Output the [X, Y] coordinate of the center of the cell containing the given text.  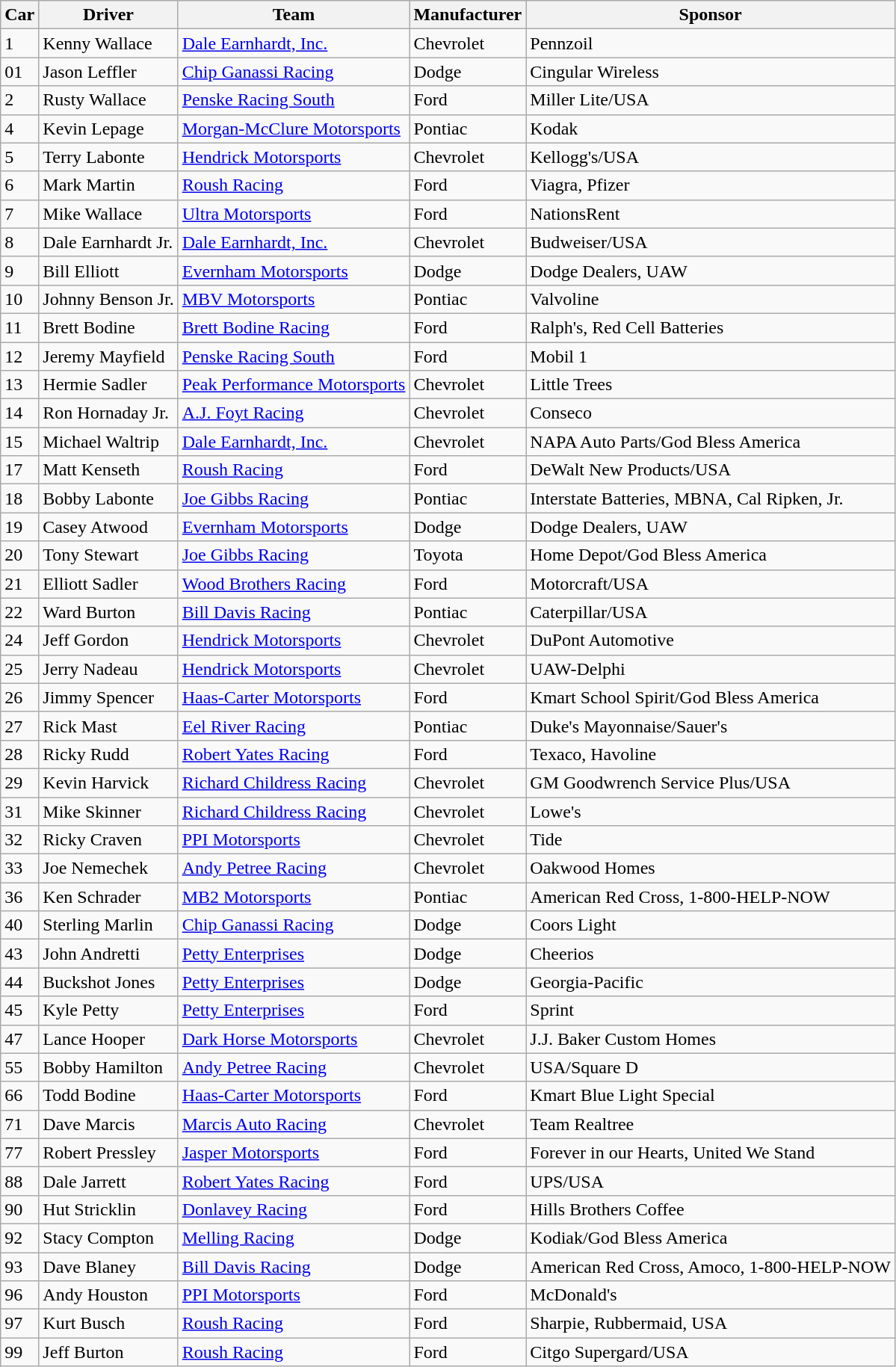
43 [19, 954]
31 [19, 811]
4 [19, 129]
Dark Horse Motorsports [294, 1039]
Lance Hooper [108, 1039]
Coors Light [711, 925]
Jeff Gordon [108, 641]
Manufacturer [468, 15]
Cheerios [711, 954]
Kodiak/God Bless America [711, 1238]
UPS/USA [711, 1181]
90 [19, 1209]
Joe Nemechek [108, 868]
Georgia-Pacific [711, 982]
88 [19, 1181]
Ron Hornaday Jr. [108, 413]
Kmart School Spirit/God Bless America [711, 697]
Tony Stewart [108, 555]
Casey Atwood [108, 527]
Oakwood Homes [711, 868]
Caterpillar/USA [711, 612]
Conseco [711, 413]
Kyle Petty [108, 1010]
55 [19, 1067]
9 [19, 271]
Buckshot Jones [108, 982]
19 [19, 527]
Viagra, Pfizer [711, 185]
17 [19, 470]
DuPont Automotive [711, 641]
UAW-Delphi [711, 669]
Brett Bodine [108, 327]
Mobil 1 [711, 357]
GM Goodwrench Service Plus/USA [711, 783]
Todd Bodine [108, 1096]
6 [19, 185]
28 [19, 754]
26 [19, 697]
93 [19, 1267]
Bobby Hamilton [108, 1067]
2 [19, 100]
99 [19, 1352]
Interstate Batteries, MBNA, Cal Ripken, Jr. [711, 499]
29 [19, 783]
Elliott Sadler [108, 584]
Ken Schrader [108, 897]
Ricky Craven [108, 840]
American Red Cross, 1-800-HELP-NOW [711, 897]
Michael Waltrip [108, 442]
Ralph's, Red Cell Batteries [711, 327]
Texaco, Havoline [711, 754]
Marcis Auto Racing [294, 1124]
Donlavey Racing [294, 1209]
15 [19, 442]
32 [19, 840]
American Red Cross, Amoco, 1-800-HELP-NOW [711, 1267]
Morgan-McClure Motorsports [294, 129]
40 [19, 925]
Miller Lite/USA [711, 100]
Jeremy Mayfield [108, 357]
Jasper Motorsports [294, 1152]
NAPA Auto Parts/God Bless America [711, 442]
24 [19, 641]
Kmart Blue Light Special [711, 1096]
20 [19, 555]
18 [19, 499]
Melling Racing [294, 1238]
Ricky Rudd [108, 754]
Stacy Compton [108, 1238]
47 [19, 1039]
Dale Earnhardt Jr. [108, 242]
Mike Wallace [108, 214]
Bobby Labonte [108, 499]
Bill Elliott [108, 271]
13 [19, 385]
92 [19, 1238]
USA/Square D [711, 1067]
21 [19, 584]
Hermie Sadler [108, 385]
Home Depot/God Bless America [711, 555]
Terry Labonte [108, 157]
8 [19, 242]
Forever in our Hearts, United We Stand [711, 1152]
Ward Burton [108, 612]
Toyota [468, 555]
Kellogg's/USA [711, 157]
Duke's Mayonnaise/Sauer's [711, 726]
Mark Martin [108, 185]
Cingular Wireless [711, 72]
Kodak [711, 129]
Rick Mast [108, 726]
Valvoline [711, 299]
Kenny Wallace [108, 43]
Citgo Supergard/USA [711, 1352]
J.J. Baker Custom Homes [711, 1039]
Tide [711, 840]
Mike Skinner [108, 811]
66 [19, 1096]
7 [19, 214]
Jeff Burton [108, 1352]
Wood Brothers Racing [294, 584]
Sponsor [711, 15]
DeWalt New Products/USA [711, 470]
Sterling Marlin [108, 925]
Car [19, 15]
Kevin Harvick [108, 783]
Dave Marcis [108, 1124]
Jason Leffler [108, 72]
Pennzoil [711, 43]
11 [19, 327]
Jerry Nadeau [108, 669]
Andy Houston [108, 1295]
Eel River Racing [294, 726]
97 [19, 1324]
36 [19, 897]
Budweiser/USA [711, 242]
22 [19, 612]
Sprint [711, 1010]
John Andretti [108, 954]
33 [19, 868]
12 [19, 357]
96 [19, 1295]
Hills Brothers Coffee [711, 1209]
Sharpie, Rubbermaid, USA [711, 1324]
27 [19, 726]
25 [19, 669]
Kurt Busch [108, 1324]
14 [19, 413]
Matt Kenseth [108, 470]
77 [19, 1152]
Johnny Benson Jr. [108, 299]
Ultra Motorsports [294, 214]
44 [19, 982]
Rusty Wallace [108, 100]
45 [19, 1010]
Team Realtree [711, 1124]
Brett Bodine Racing [294, 327]
Robert Pressley [108, 1152]
Little Trees [711, 385]
10 [19, 299]
Dave Blaney [108, 1267]
5 [19, 157]
1 [19, 43]
MBV Motorsports [294, 299]
A.J. Foyt Racing [294, 413]
Jimmy Spencer [108, 697]
NationsRent [711, 214]
01 [19, 72]
Peak Performance Motorsports [294, 385]
Lowe's [711, 811]
Motorcraft/USA [711, 584]
Driver [108, 15]
McDonald's [711, 1295]
MB2 Motorsports [294, 897]
Hut Stricklin [108, 1209]
Dale Jarrett [108, 1181]
71 [19, 1124]
Team [294, 15]
Kevin Lepage [108, 129]
